Search for the cell housing the specified text and yield its (x, y) center coordinate. 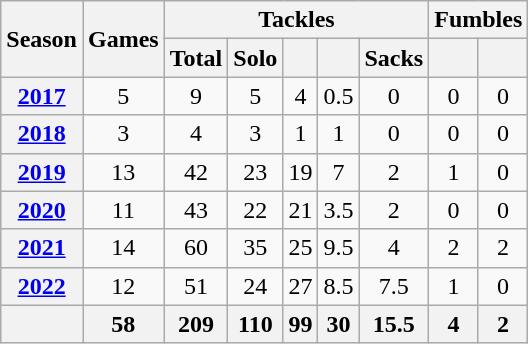
2021 (42, 248)
15.5 (394, 324)
2018 (42, 134)
3.5 (338, 210)
2019 (42, 172)
21 (300, 210)
0.5 (338, 96)
7 (338, 172)
Total (196, 58)
19 (300, 172)
60 (196, 248)
25 (300, 248)
Tackles (296, 20)
Sacks (394, 58)
2022 (42, 286)
7.5 (394, 286)
22 (256, 210)
110 (256, 324)
23 (256, 172)
Games (123, 39)
30 (338, 324)
42 (196, 172)
51 (196, 286)
9 (196, 96)
Solo (256, 58)
8.5 (338, 286)
11 (123, 210)
99 (300, 324)
209 (196, 324)
43 (196, 210)
27 (300, 286)
2017 (42, 96)
24 (256, 286)
14 (123, 248)
12 (123, 286)
Fumbles (478, 20)
2020 (42, 210)
35 (256, 248)
58 (123, 324)
9.5 (338, 248)
Season (42, 39)
13 (123, 172)
